Provide the [X, Y] coordinate of the cell's center where the given text is located.  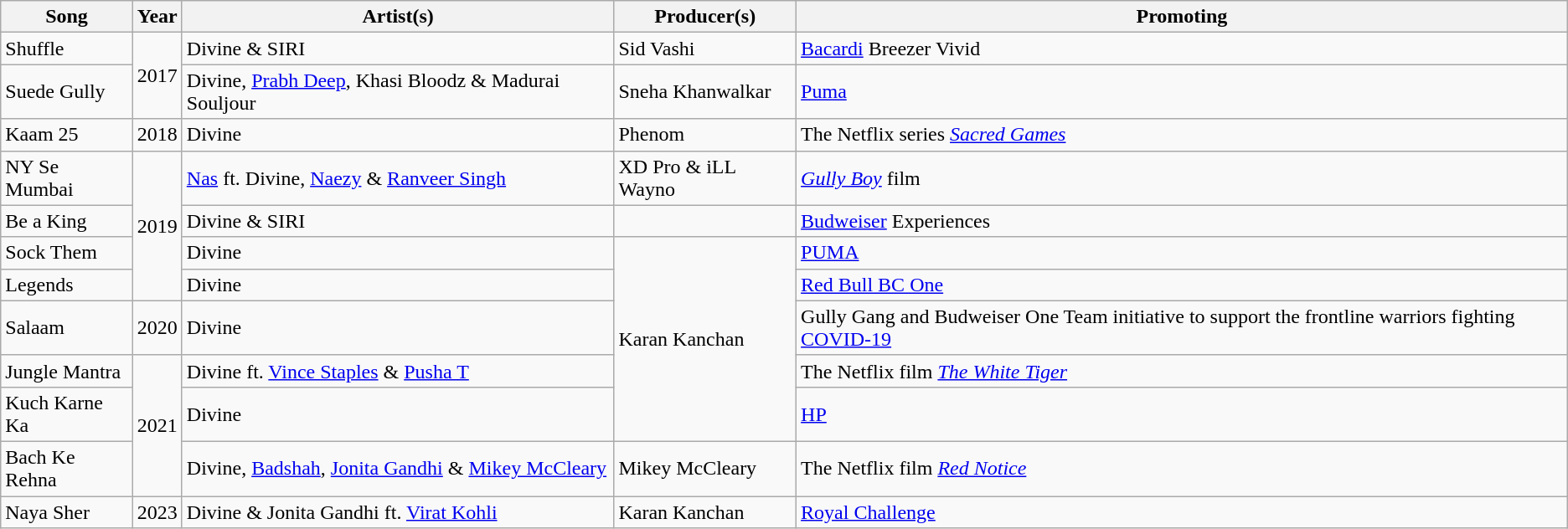
Red Bull BC One [1183, 285]
Suede Gully [67, 92]
Promoting [1183, 17]
Producer(s) [705, 17]
NY Se Mumbai [67, 177]
Budweiser Experiences [1183, 221]
The Netflix film Red Notice [1183, 469]
Gully Boy film [1183, 177]
Kuch Karne Ka [67, 413]
2023 [157, 511]
The Netflix film The White Tiger [1183, 371]
Artist(s) [398, 17]
Divine ft. Vince Staples & Pusha T [398, 371]
2021 [157, 425]
Song [67, 17]
Year [157, 17]
XD Pro & iLL Wayno [705, 177]
Divine, Prabh Deep, Khasi Bloodz & Madurai Souljour [398, 92]
2018 [157, 135]
Gully Gang and Budweiser One Team initiative to support the frontline warriors fighting COVID-19 [1183, 328]
Salaam [67, 328]
Sid Vashi [705, 49]
Sneha Khanwalkar [705, 92]
Jungle Mantra [67, 371]
2017 [157, 75]
Be a King [67, 221]
2019 [157, 226]
Legends [67, 285]
Divine & Jonita Gandhi ft. Virat Kohli [398, 511]
Divine, Badshah, Jonita Gandhi & Mikey McCleary [398, 469]
Bach Ke Rehna [67, 469]
PUMA [1183, 253]
Phenom [705, 135]
HP [1183, 413]
2020 [157, 328]
Puma [1183, 92]
Royal Challenge [1183, 511]
Kaam 25 [67, 135]
Shuffle [67, 49]
Mikey McCleary [705, 469]
Naya Sher [67, 511]
Nas ft. Divine, Naezy & Ranveer Singh [398, 177]
Bacardi Breezer Vivid [1183, 49]
The Netflix series Sacred Games [1183, 135]
Sock Them [67, 253]
